Locate the cell with the specified text and output its [X, Y] center coordinate. 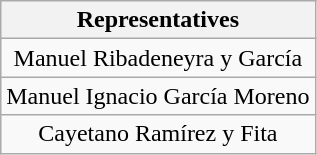
Manuel Ribadeneyra y García [158, 58]
Representatives [158, 20]
Cayetano Ramírez y Fita [158, 134]
Manuel Ignacio García Moreno [158, 96]
